Detect which cell encompasses the target text, then output its [X, Y] center coordinate. 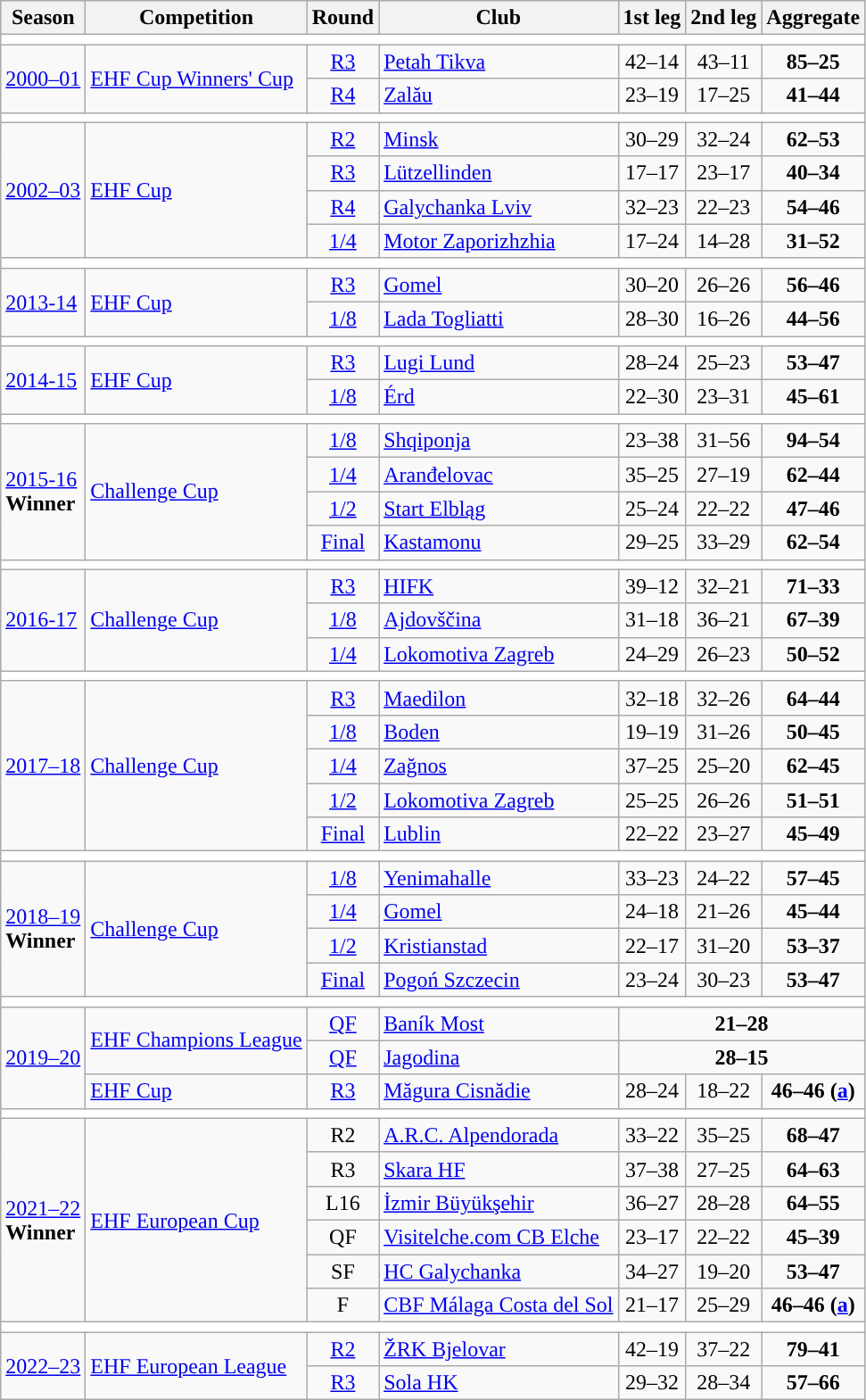
17–24 [652, 241]
17–25 [724, 95]
30–29 [652, 139]
Visitelche.com CB Elche [499, 1237]
85–25 [813, 62]
37–38 [652, 1169]
Jagodina [499, 1057]
79–41 [813, 1349]
36–27 [652, 1203]
18–22 [724, 1091]
24–29 [652, 654]
Lugi Lund [499, 363]
25–29 [724, 1305]
62–53 [813, 139]
Yenimahalle [499, 878]
31–52 [813, 241]
Pogoń Szczecin [499, 980]
EHF Champions League [196, 1040]
47–46 [813, 509]
SF [342, 1272]
EHF Cup Winners' Cup [196, 79]
32–18 [652, 698]
50–45 [813, 732]
Competition [196, 18]
Skara HF [499, 1169]
67–39 [813, 620]
27–19 [724, 475]
42–19 [652, 1349]
29–32 [652, 1383]
25–24 [652, 509]
23–31 [724, 397]
23–19 [652, 95]
57–66 [813, 1383]
Érd [499, 397]
45–39 [813, 1237]
54–46 [813, 207]
Season [43, 18]
24–22 [724, 878]
32–26 [724, 698]
19–20 [724, 1272]
56–46 [813, 285]
45–61 [813, 397]
28–15 [742, 1057]
25–23 [724, 363]
26–23 [724, 654]
Lublin [499, 834]
31–20 [724, 946]
45–49 [813, 834]
64–44 [813, 698]
43–11 [724, 62]
22–23 [724, 207]
28–28 [724, 1203]
Petah Tikva [499, 62]
2021–22 Winner [43, 1220]
2000–01 [43, 79]
Motor Zaporizhzhia [499, 241]
2014-15 [43, 380]
HC Galychanka [499, 1272]
34–27 [652, 1272]
64–55 [813, 1203]
45–44 [813, 912]
Lützellinden [499, 173]
Aggregate [813, 18]
CBF Málaga Costa del Sol [499, 1305]
Zalău [499, 95]
33–22 [652, 1135]
94–54 [813, 441]
33–29 [724, 543]
17–17 [652, 173]
EHF European League [196, 1366]
1st leg [652, 18]
24–18 [652, 912]
42–14 [652, 62]
Boden [499, 732]
Kristianstad [499, 946]
21–28 [742, 1023]
EHF European Cup [196, 1220]
31–18 [652, 620]
62–44 [813, 475]
62–54 [813, 543]
21–26 [724, 912]
25–20 [724, 766]
40–34 [813, 173]
Lada Togliatti [499, 319]
Măgura Cisnădie [499, 1091]
F [342, 1305]
Zağnos [499, 766]
22–17 [652, 946]
31–26 [724, 732]
Club [499, 18]
22–30 [652, 397]
37–25 [652, 766]
19–19 [652, 732]
2015-16 Winner [43, 492]
Sola HK [499, 1383]
32–24 [724, 139]
ŽRK Bjelovar [499, 1349]
2016-17 [43, 620]
57–45 [813, 878]
29–25 [652, 543]
2018–19 Winner [43, 929]
2022–23 [43, 1366]
50–52 [813, 654]
62–45 [813, 766]
23–38 [652, 441]
16–26 [724, 319]
51–51 [813, 800]
2017–18 [43, 766]
30–23 [724, 980]
27–25 [724, 1169]
25–25 [652, 800]
Ajdovščina [499, 620]
Kastamonu [499, 543]
14–28 [724, 241]
Aranđelovac [499, 475]
21–17 [652, 1305]
Galychanka Lviv [499, 207]
Shqiponja [499, 441]
L16 [342, 1203]
68–47 [813, 1135]
37–22 [724, 1349]
44–56 [813, 319]
41–44 [813, 95]
64–63 [813, 1169]
İzmir Büyükşehir [499, 1203]
2nd leg [724, 18]
30–20 [652, 285]
28–30 [652, 319]
Minsk [499, 139]
32–23 [652, 207]
23–24 [652, 980]
Round [342, 18]
53–37 [813, 946]
Maedilon [499, 698]
23–27 [724, 834]
36–21 [724, 620]
39–12 [652, 586]
Start Elbląg [499, 509]
33–23 [652, 878]
2002–03 [43, 190]
2013-14 [43, 302]
HIFK [499, 586]
28–34 [724, 1383]
31–56 [724, 441]
32–21 [724, 586]
A.R.C. Alpendorada [499, 1135]
Baník Most [499, 1023]
71–33 [813, 586]
2019–20 [43, 1057]
